Search for the cell housing the specified text and yield its (X, Y) center coordinate. 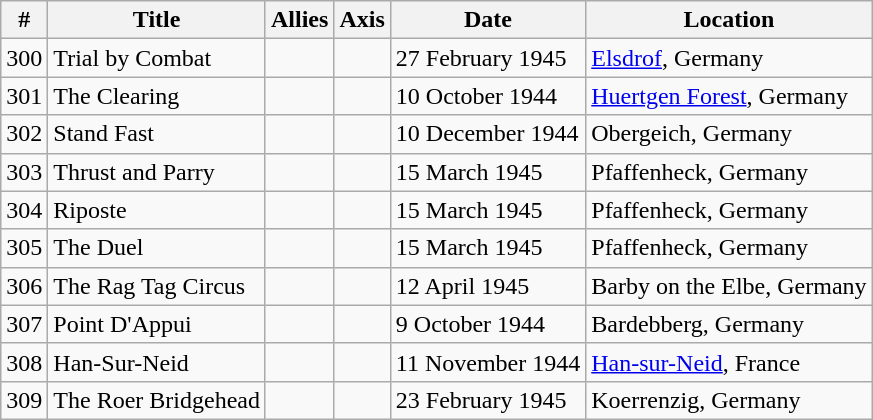
Barby on the Elbe, Germany (729, 286)
Point D'Appui (157, 324)
Axis (362, 20)
Koerrenzig, Germany (729, 400)
9 October 1944 (488, 324)
308 (24, 362)
The Roer Bridgehead (157, 400)
305 (24, 248)
Han-Sur-Neid (157, 362)
Riposte (157, 210)
23 February 1945 (488, 400)
Obergeich, Germany (729, 134)
# (24, 20)
309 (24, 400)
Bardebberg, Germany (729, 324)
10 December 1944 (488, 134)
The Clearing (157, 96)
301 (24, 96)
Han-sur-Neid, France (729, 362)
Huertgen Forest, Germany (729, 96)
Title (157, 20)
Date (488, 20)
12 April 1945 (488, 286)
27 February 1945 (488, 58)
306 (24, 286)
302 (24, 134)
Elsdrof, Germany (729, 58)
10 October 1944 (488, 96)
Thrust and Parry (157, 172)
The Rag Tag Circus (157, 286)
Trial by Combat (157, 58)
The Duel (157, 248)
307 (24, 324)
Allies (299, 20)
11 November 1944 (488, 362)
303 (24, 172)
300 (24, 58)
Location (729, 20)
Stand Fast (157, 134)
304 (24, 210)
